Scan for the cell matching the given text and deliver its (X, Y) coordinate at center. 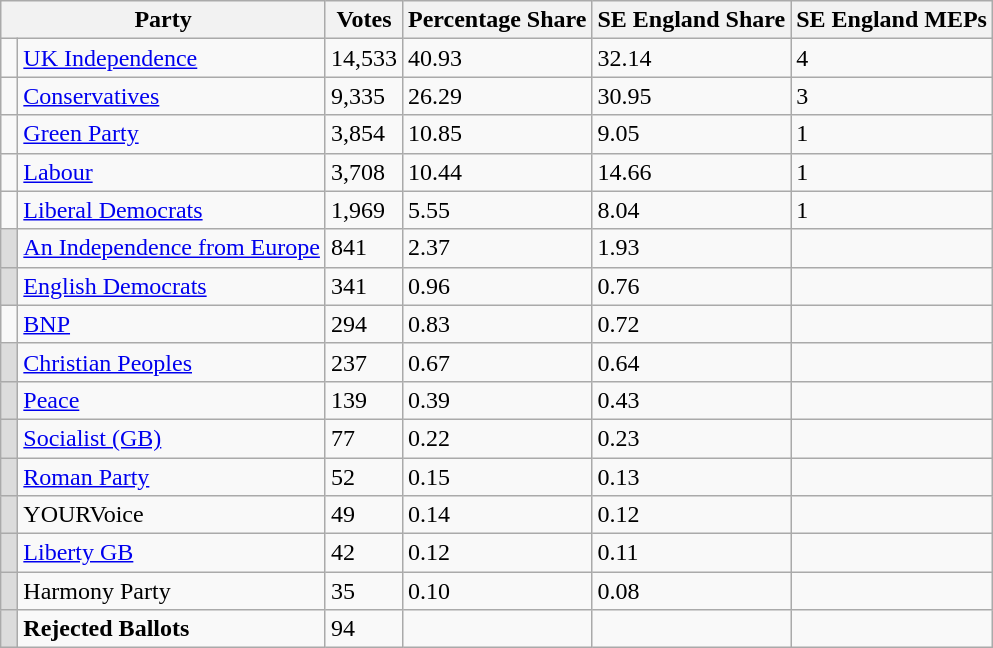
341 (364, 286)
0.08 (692, 591)
UK Independence (172, 58)
0.83 (496, 324)
1,969 (364, 210)
0.10 (496, 591)
Christian Peoples (172, 362)
Party (164, 20)
Peace (172, 400)
Harmony Party (172, 591)
SE England Share (692, 20)
9.05 (692, 134)
Conservatives (172, 96)
SE England MEPs (892, 20)
0.15 (496, 477)
2.37 (496, 248)
42 (364, 553)
3,708 (364, 172)
94 (364, 629)
0.96 (496, 286)
32.14 (692, 58)
0.76 (692, 286)
Liberal Democrats (172, 210)
9,335 (364, 96)
14.66 (692, 172)
English Democrats (172, 286)
14,533 (364, 58)
1.93 (692, 248)
0.64 (692, 362)
35 (364, 591)
10.85 (496, 134)
Votes (364, 20)
0.43 (692, 400)
0.72 (692, 324)
Percentage Share (496, 20)
49 (364, 515)
5.55 (496, 210)
YOURVoice (172, 515)
294 (364, 324)
An Independence from Europe (172, 248)
40.93 (496, 58)
0.14 (496, 515)
0.23 (692, 438)
Green Party (172, 134)
BNP (172, 324)
52 (364, 477)
30.95 (692, 96)
4 (892, 58)
8.04 (692, 210)
26.29 (496, 96)
Roman Party (172, 477)
3,854 (364, 134)
Socialist (GB) (172, 438)
77 (364, 438)
237 (364, 362)
0.11 (692, 553)
Liberty GB (172, 553)
0.22 (496, 438)
841 (364, 248)
139 (364, 400)
0.13 (692, 477)
Rejected Ballots (172, 629)
0.67 (496, 362)
0.39 (496, 400)
10.44 (496, 172)
Labour (172, 172)
3 (892, 96)
